Find where the given text appears and provide that cell's center as [x, y] coordinate. 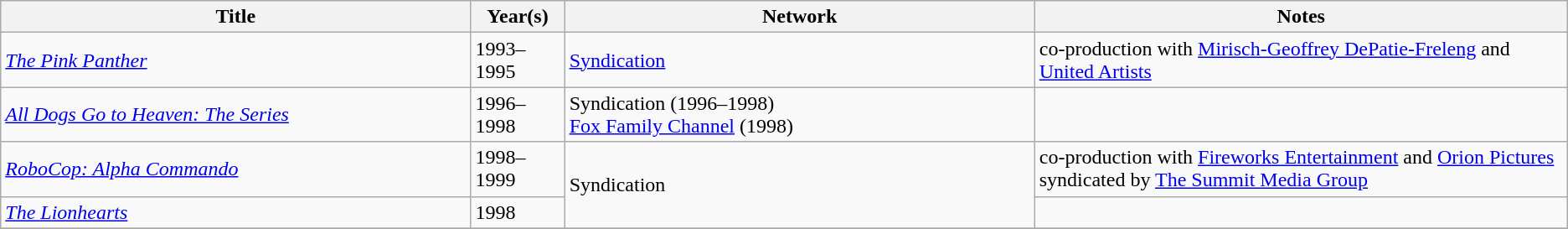
Year(s) [518, 17]
Network [799, 17]
Syndication (1996–1998)Fox Family Channel (1998) [799, 114]
1998–1999 [518, 169]
Notes [1301, 17]
co-production with Mirisch-Geoffrey DePatie-Freleng and United Artists [1301, 60]
RoboCop: Alpha Commando [236, 169]
The Lionhearts [236, 212]
1998 [518, 212]
co-production with Fireworks Entertainment and Orion Picturessyndicated by The Summit Media Group [1301, 169]
1996–1998 [518, 114]
Title [236, 17]
1993–1995 [518, 60]
All Dogs Go to Heaven: The Series [236, 114]
The Pink Panther [236, 60]
